For the text-containing cell, return its midpoint in (X, Y) coordinate format. 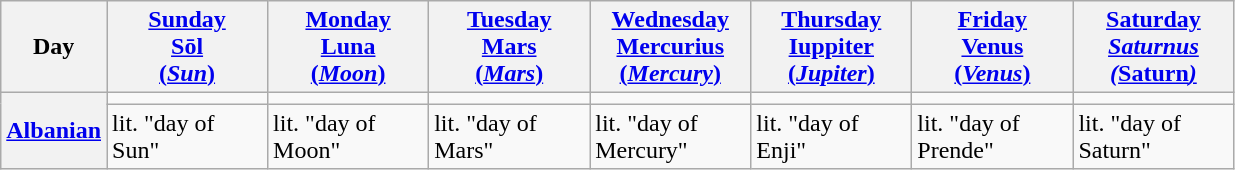
TuesdayMars(Mars) (510, 47)
lit. "day of Enji" (832, 136)
Albanian (54, 131)
lit. "day of Moon" (348, 136)
lit. "day of Mercury" (670, 136)
MondayLuna(Moon) (348, 47)
FridayVenus(Venus) (992, 47)
lit. "day of Mars" (510, 136)
ThursdayIuppiter (Jupiter) (832, 47)
WednesdayMercurius (Mercury) (670, 47)
lit. "day of Saturn" (1154, 136)
Day (54, 47)
SundaySōl(Sun) (188, 47)
SaturdaySaturnus (Saturn) (1154, 47)
lit. "day of Prende" (992, 136)
lit. "day of Sun" (188, 136)
